Determine the (X, Y) coordinate at the center of the cell enclosing the given text.  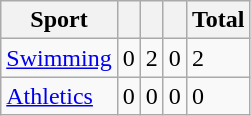
Swimming (59, 58)
Athletics (59, 96)
Total (218, 20)
Sport (59, 20)
